From the cell containing the given text, extract its center point as [X, Y] coordinate. 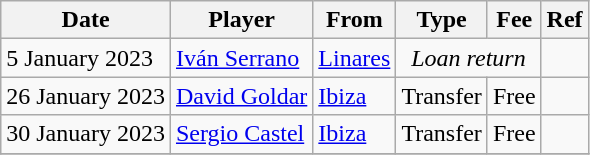
Player [241, 20]
5 January 2023 [86, 58]
Type [442, 20]
Iván Serrano [241, 58]
Fee [514, 20]
Ref [564, 20]
30 January 2023 [86, 134]
26 January 2023 [86, 96]
Sergio Castel [241, 134]
Loan return [468, 58]
David Goldar [241, 96]
From [354, 20]
Linares [354, 58]
Date [86, 20]
